Locate the cell with the specified text and output its (X, Y) center coordinate. 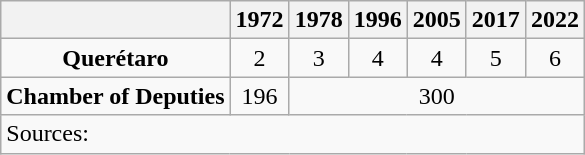
2005 (436, 20)
2 (260, 58)
Querétaro (116, 58)
Sources: (293, 134)
3 (318, 58)
2022 (554, 20)
1996 (378, 20)
2017 (496, 20)
196 (260, 96)
5 (496, 58)
1978 (318, 20)
300 (436, 96)
Chamber of Deputies (116, 96)
1972 (260, 20)
6 (554, 58)
